From the cell containing the given text, extract its center point as [x, y] coordinate. 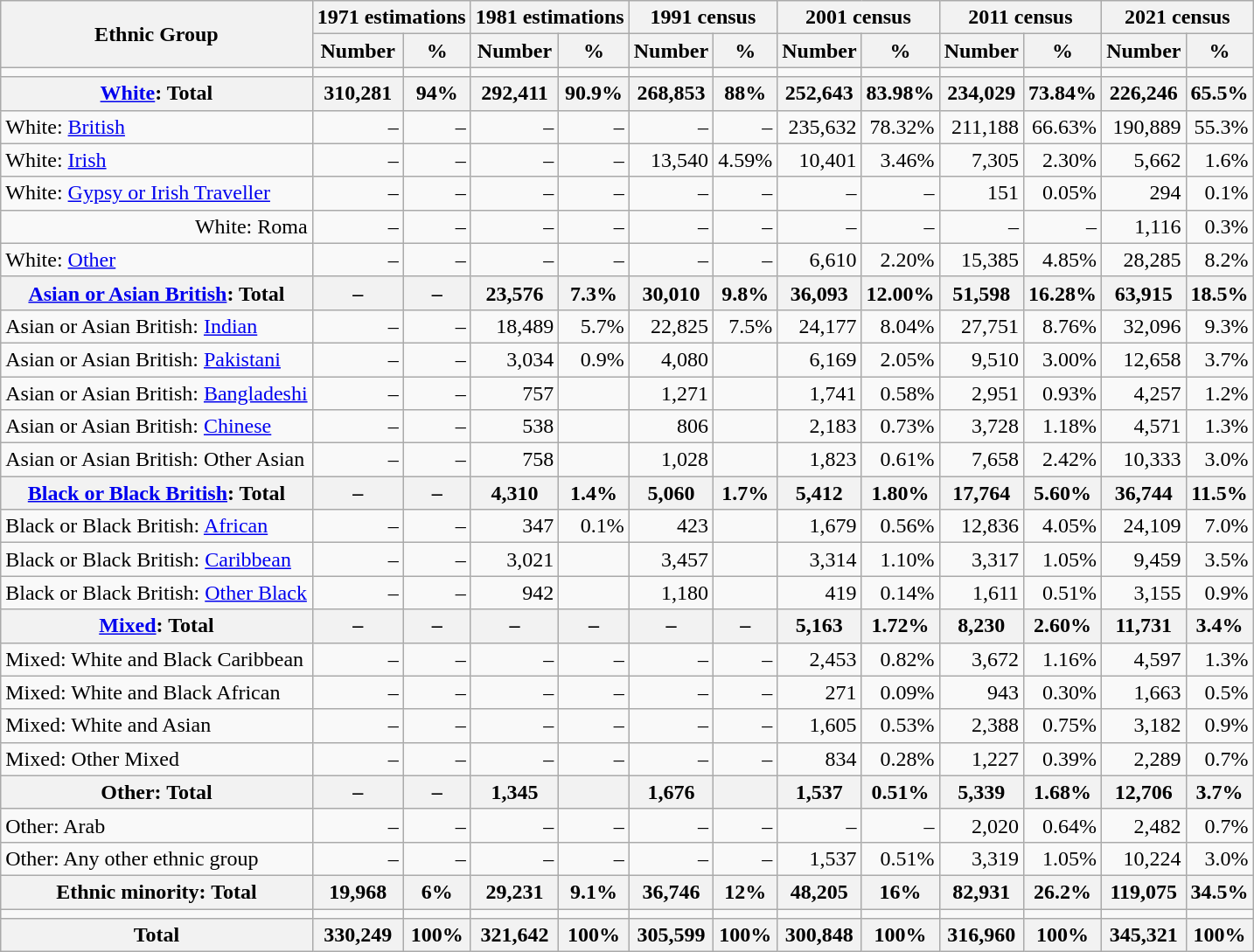
3.5% [1219, 559]
1,180 [671, 593]
29,231 [514, 892]
1,679 [819, 526]
1,741 [819, 393]
4,571 [1144, 427]
10,333 [1144, 460]
7.3% [594, 293]
1,605 [819, 726]
28,285 [1144, 260]
24,177 [819, 326]
268,853 [671, 94]
0.05% [1063, 193]
White: Gypsy or Irish Traveller [157, 193]
757 [514, 393]
83.98% [901, 94]
419 [819, 593]
310,281 [358, 94]
2.05% [901, 359]
0.14% [901, 593]
1.16% [1063, 659]
51,598 [981, 293]
Asian or Asian British: Total [157, 293]
292,411 [514, 94]
5,339 [981, 792]
32,096 [1144, 326]
2021 census [1177, 17]
1.18% [1063, 427]
305,599 [671, 935]
1.6% [1219, 160]
2011 census [1020, 17]
758 [514, 460]
226,246 [1144, 94]
3,319 [981, 858]
Black or Black British: Total [157, 493]
Ethnic minority: Total [157, 892]
73.84% [1063, 94]
10,401 [819, 160]
2.60% [1063, 626]
7.0% [1219, 526]
11,731 [1144, 626]
White: Irish [157, 160]
0.93% [1063, 393]
63,915 [1144, 293]
Ethnic Group [157, 34]
36,093 [819, 293]
321,642 [514, 935]
12,836 [981, 526]
27,751 [981, 326]
White: Total [157, 94]
4,257 [1144, 393]
1,116 [1144, 226]
65.5% [1219, 94]
2,951 [981, 393]
1,676 [671, 792]
235,632 [819, 127]
2,183 [819, 427]
22,825 [671, 326]
5,060 [671, 493]
5,163 [819, 626]
8.76% [1063, 326]
4.05% [1063, 526]
0.53% [901, 726]
0.82% [901, 659]
3.46% [901, 160]
9.1% [594, 892]
0.75% [1063, 726]
2,388 [981, 726]
1,611 [981, 593]
834 [819, 759]
7,658 [981, 460]
2,020 [981, 825]
1.7% [745, 493]
26.2% [1063, 892]
9,459 [1144, 559]
15,385 [981, 260]
Black or Black British: African [157, 526]
8.04% [901, 326]
1,663 [1144, 692]
211,188 [981, 127]
316,960 [981, 935]
119,075 [1144, 892]
9,510 [981, 359]
Asian or Asian British: Chinese [157, 427]
2.20% [901, 260]
1,227 [981, 759]
78.32% [901, 127]
18.5% [1219, 293]
17,764 [981, 493]
423 [671, 526]
3,317 [981, 559]
2001 census [859, 17]
1.4% [594, 493]
48,205 [819, 892]
3.4% [1219, 626]
300,848 [819, 935]
0.30% [1063, 692]
8.2% [1219, 260]
943 [981, 692]
1,345 [514, 792]
0.73% [901, 427]
1.10% [901, 559]
55.3% [1219, 127]
12.00% [901, 293]
7,305 [981, 160]
0.39% [1063, 759]
12,658 [1144, 359]
0.58% [901, 393]
271 [819, 692]
Asian or Asian British: Other Asian [157, 460]
0.56% [901, 526]
Asian or Asian British: Bangladeshi [157, 393]
36,746 [671, 892]
Mixed: Other Mixed [157, 759]
0.28% [901, 759]
13,540 [671, 160]
Other: Arab [157, 825]
252,643 [819, 94]
66.63% [1063, 127]
5,412 [819, 493]
Other: Total [157, 792]
538 [514, 427]
1991 census [703, 17]
34.5% [1219, 892]
Total [157, 935]
1.68% [1063, 792]
11.5% [1219, 493]
942 [514, 593]
3,034 [514, 359]
1,271 [671, 393]
90.9% [594, 94]
Asian or Asian British: Indian [157, 326]
Asian or Asian British: Pakistani [157, 359]
Mixed: White and Asian [157, 726]
88% [745, 94]
2,482 [1144, 825]
234,029 [981, 94]
345,321 [1144, 935]
5.7% [594, 326]
6% [437, 892]
0.3% [1219, 226]
347 [514, 526]
190,889 [1144, 127]
White: Roma [157, 226]
3,155 [1144, 593]
5.60% [1063, 493]
0.61% [901, 460]
3,457 [671, 559]
16.28% [1063, 293]
1,028 [671, 460]
Mixed: White and Black Caribbean [157, 659]
Black or Black British: Other Black [157, 593]
3.00% [1063, 359]
0.64% [1063, 825]
White: British [157, 127]
4.85% [1063, 260]
16% [901, 892]
Other: Any other ethnic group [157, 858]
30,010 [671, 293]
330,249 [358, 935]
3,314 [819, 559]
4,310 [514, 493]
12,706 [1144, 792]
1.72% [901, 626]
3,021 [514, 559]
806 [671, 427]
5,662 [1144, 160]
Mixed: White and Black African [157, 692]
82,931 [981, 892]
8,230 [981, 626]
3,728 [981, 427]
3,672 [981, 659]
Mixed: Total [157, 626]
6,169 [819, 359]
18,489 [514, 326]
19,968 [358, 892]
2.42% [1063, 460]
10,224 [1144, 858]
1971 estimations [392, 17]
4.59% [745, 160]
23,576 [514, 293]
1.2% [1219, 393]
3,182 [1144, 726]
2.30% [1063, 160]
9.8% [745, 293]
2,453 [819, 659]
Black or Black British: Caribbean [157, 559]
2,289 [1144, 759]
1981 estimations [549, 17]
12% [745, 892]
4,080 [671, 359]
1,823 [819, 460]
7.5% [745, 326]
0.5% [1219, 692]
0.09% [901, 692]
White: Other [157, 260]
36,744 [1144, 493]
6,610 [819, 260]
294 [1144, 193]
151 [981, 193]
9.3% [1219, 326]
24,109 [1144, 526]
1.80% [901, 493]
94% [437, 94]
4,597 [1144, 659]
